Find where the given text appears and provide that cell's center as (x, y) coordinate. 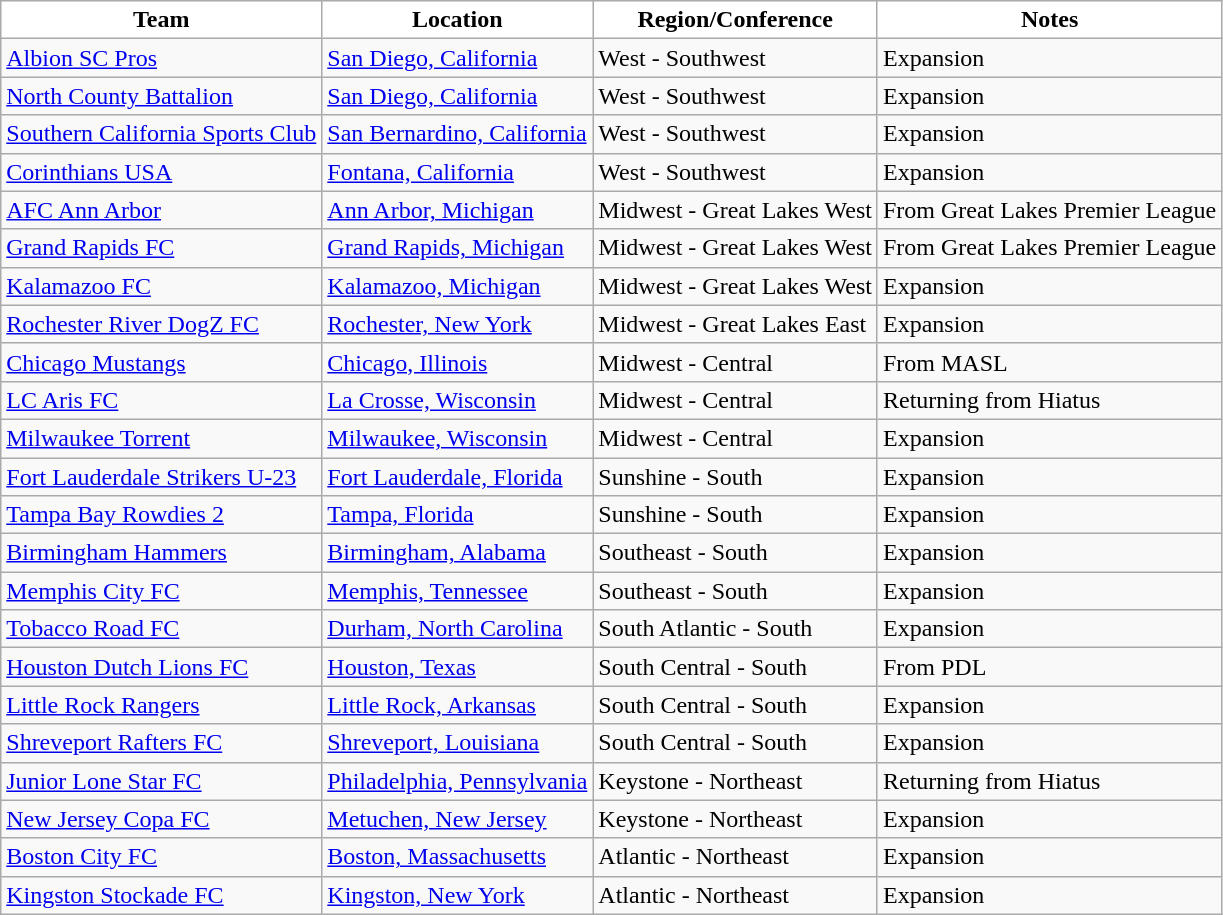
Durham, North Carolina (458, 629)
Junior Lone Star FC (162, 781)
Shreveport Rafters FC (162, 743)
Corinthians USA (162, 172)
Chicago, Illinois (458, 362)
Milwaukee Torrent (162, 438)
Team (162, 20)
Albion SC Pros (162, 58)
Tobacco Road FC (162, 629)
Houston Dutch Lions FC (162, 667)
Region/Conference (736, 20)
Tampa, Florida (458, 515)
Rochester, New York (458, 324)
Birmingham, Alabama (458, 553)
From MASL (1049, 362)
North County Battalion (162, 96)
Philadelphia, Pennsylvania (458, 781)
Little Rock Rangers (162, 705)
Kalamazoo, Michigan (458, 286)
Boston, Massachusetts (458, 857)
Kingston Stockade FC (162, 895)
Ann Arbor, Michigan (458, 210)
Milwaukee, Wisconsin (458, 438)
Kalamazoo FC (162, 286)
Boston City FC (162, 857)
Grand Rapids, Michigan (458, 248)
South Atlantic - South (736, 629)
Location (458, 20)
Memphis City FC (162, 591)
Fort Lauderdale Strikers U-23 (162, 477)
Fort Lauderdale, Florida (458, 477)
Southern California Sports Club (162, 134)
Grand Rapids FC (162, 248)
Metuchen, New Jersey (458, 819)
Houston, Texas (458, 667)
Midwest - Great Lakes East (736, 324)
Memphis, Tennessee (458, 591)
Chicago Mustangs (162, 362)
Fontana, California (458, 172)
Kingston, New York (458, 895)
La Crosse, Wisconsin (458, 400)
Shreveport, Louisiana (458, 743)
From PDL (1049, 667)
Birmingham Hammers (162, 553)
New Jersey Copa FC (162, 819)
LC Aris FC (162, 400)
Little Rock, Arkansas (458, 705)
Rochester River DogZ FC (162, 324)
AFC Ann Arbor (162, 210)
Tampa Bay Rowdies 2 (162, 515)
San Bernardino, California (458, 134)
Notes (1049, 20)
